Pinpoint the cell where the given text exists, returning its (X, Y) midpoint coordinate. 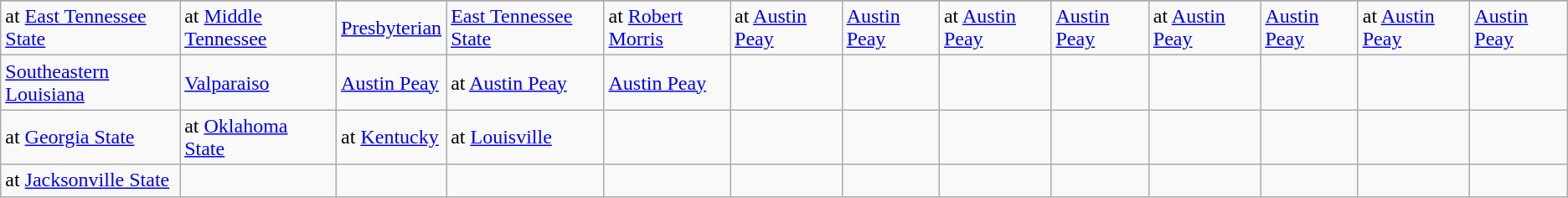
Southeastern Louisiana (90, 82)
at Robert Morris (667, 29)
at Middle Tennessee (258, 29)
at East Tennessee State (90, 29)
East Tennessee State (525, 29)
at Georgia State (90, 138)
Presbyterian (392, 29)
Valparaiso (258, 82)
at Oklahoma State (258, 138)
at Kentucky (392, 138)
at Jacksonville State (90, 180)
at Louisville (525, 138)
